Extract the (X, Y) coordinate from the center of the cell holding the provided text.  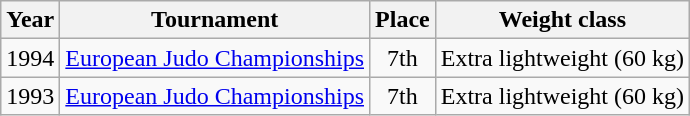
Place (403, 20)
1993 (30, 96)
Weight class (562, 20)
Year (30, 20)
Tournament (215, 20)
1994 (30, 58)
